Capture the cell that displays the provided text and extract its [x, y] central coordinate. 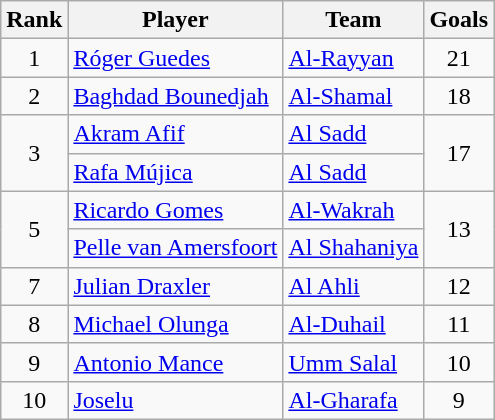
Al-Duhail [354, 324]
Ricardo Gomes [176, 210]
Rank [34, 20]
13 [459, 229]
Al-Gharafa [354, 400]
12 [459, 286]
5 [34, 229]
Róger Guedes [176, 58]
Pelle van Amersfoort [176, 248]
2 [34, 96]
Al Ahli [354, 286]
8 [34, 324]
Al Shahaniya [354, 248]
21 [459, 58]
11 [459, 324]
17 [459, 153]
Al-Wakrah [354, 210]
Julian Draxler [176, 286]
Al-Shamal [354, 96]
Umm Salal [354, 362]
Michael Olunga [176, 324]
7 [34, 286]
Team [354, 20]
Baghdad Bounedjah [176, 96]
Al-Rayyan [354, 58]
Joselu [176, 400]
Rafa Mújica [176, 172]
Antonio Mance [176, 362]
Player [176, 20]
3 [34, 153]
Akram Afif [176, 134]
18 [459, 96]
1 [34, 58]
Goals [459, 20]
